Scan for the cell matching the given text and deliver its [x, y] coordinate at center. 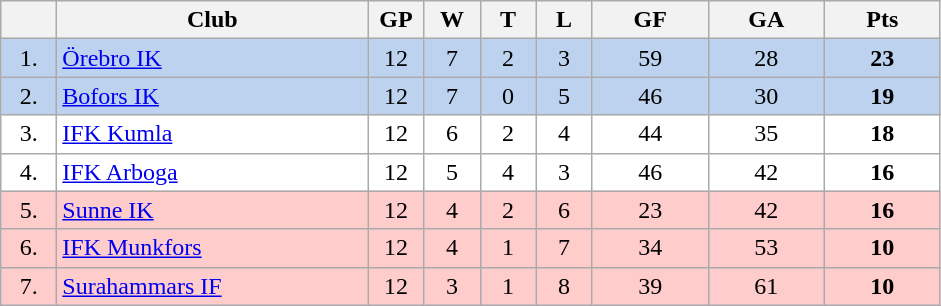
5. [29, 210]
0 [508, 96]
IFK Munkfors [212, 248]
3. [29, 134]
Pts [882, 20]
W [452, 20]
4. [29, 172]
59 [650, 58]
Club [212, 20]
Bofors IK [212, 96]
2. [29, 96]
L [564, 20]
1. [29, 58]
T [508, 20]
19 [882, 96]
GP [396, 20]
Surahammars IF [212, 286]
Sunne IK [212, 210]
34 [650, 248]
IFK Kumla [212, 134]
44 [650, 134]
39 [650, 286]
35 [766, 134]
6. [29, 248]
7. [29, 286]
GA [766, 20]
IFK Arboga [212, 172]
Örebro IK [212, 58]
GF [650, 20]
8 [564, 286]
30 [766, 96]
18 [882, 134]
61 [766, 286]
53 [766, 248]
28 [766, 58]
